Provide the (x, y) coordinate of the cell's center where the given text is located.  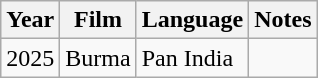
2025 (30, 58)
Year (30, 20)
Burma (98, 58)
Notes (283, 20)
Language (192, 20)
Film (98, 20)
Pan India (192, 58)
